Determine the (x, y) coordinate at the center of the cell enclosing the given text.  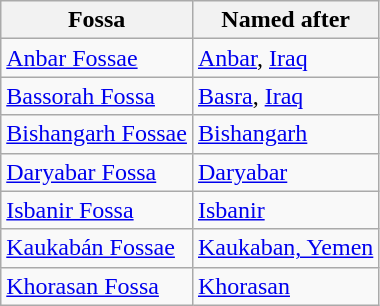
Anbar Fossae (97, 58)
Basra, Iraq (285, 96)
Kaukaban, Yemen (285, 248)
Bassorah Fossa (97, 96)
Bishangarh (285, 134)
Khorasan Fossa (97, 286)
Khorasan (285, 286)
Isbanir Fossa (97, 210)
Daryabar Fossa (97, 172)
Isbanir (285, 210)
Named after (285, 20)
Kaukabán Fossae (97, 248)
Daryabar (285, 172)
Bishangarh Fossae (97, 134)
Anbar, Iraq (285, 58)
Fossa (97, 20)
